Detect which cell encompasses the target text, then output its (X, Y) center coordinate. 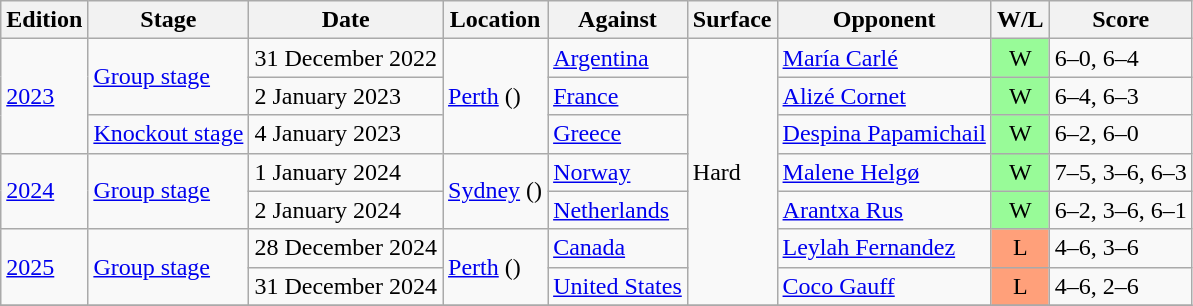
Alizé Cornet (884, 96)
W/L (1020, 20)
Knockout stage (168, 134)
6–2, 3–6, 6–1 (1120, 210)
Leylah Fernandez (884, 248)
2025 (44, 267)
Norway (618, 172)
Netherlands (618, 210)
31 December 2024 (346, 286)
7–5, 3–6, 6–3 (1120, 172)
4 January 2023 (346, 134)
Stage (168, 20)
Greece (618, 134)
Surface (732, 20)
Sydney () (496, 191)
4–6, 3–6 (1120, 248)
Despina Papamichail (884, 134)
Edition (44, 20)
6–0, 6–4 (1120, 58)
1 January 2024 (346, 172)
Arantxa Rus (884, 210)
United States (618, 286)
31 December 2022 (346, 58)
2 January 2024 (346, 210)
Score (1120, 20)
2023 (44, 96)
Hard (732, 172)
Date (346, 20)
2 January 2023 (346, 96)
6–4, 6–3 (1120, 96)
France (618, 96)
María Carlé (884, 58)
28 December 2024 (346, 248)
6–2, 6–0 (1120, 134)
Opponent (884, 20)
Against (618, 20)
Canada (618, 248)
Malene Helgø (884, 172)
4–6, 2–6 (1120, 286)
Argentina (618, 58)
Location (496, 20)
2024 (44, 191)
Coco Gauff (884, 286)
